Capture the cell that displays the provided text and extract its [X, Y] central coordinate. 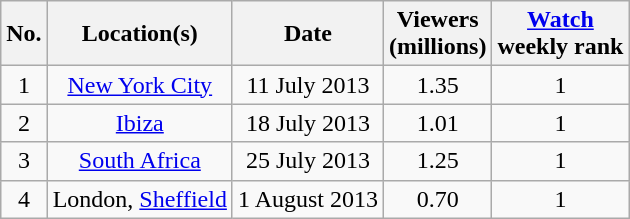
Location(s) [140, 34]
Date [308, 34]
1.25 [438, 161]
Watchweekly rank [560, 34]
London, Sheffield [140, 199]
New York City [140, 85]
Viewers(millions) [438, 34]
4 [24, 199]
1.01 [438, 123]
No. [24, 34]
25 July 2013 [308, 161]
Ibiza [140, 123]
South Africa [140, 161]
11 July 2013 [308, 85]
0.70 [438, 199]
1 August 2013 [308, 199]
1.35 [438, 85]
18 July 2013 [308, 123]
3 [24, 161]
2 [24, 123]
